Scan for the cell matching the given text and deliver its [X, Y] coordinate at center. 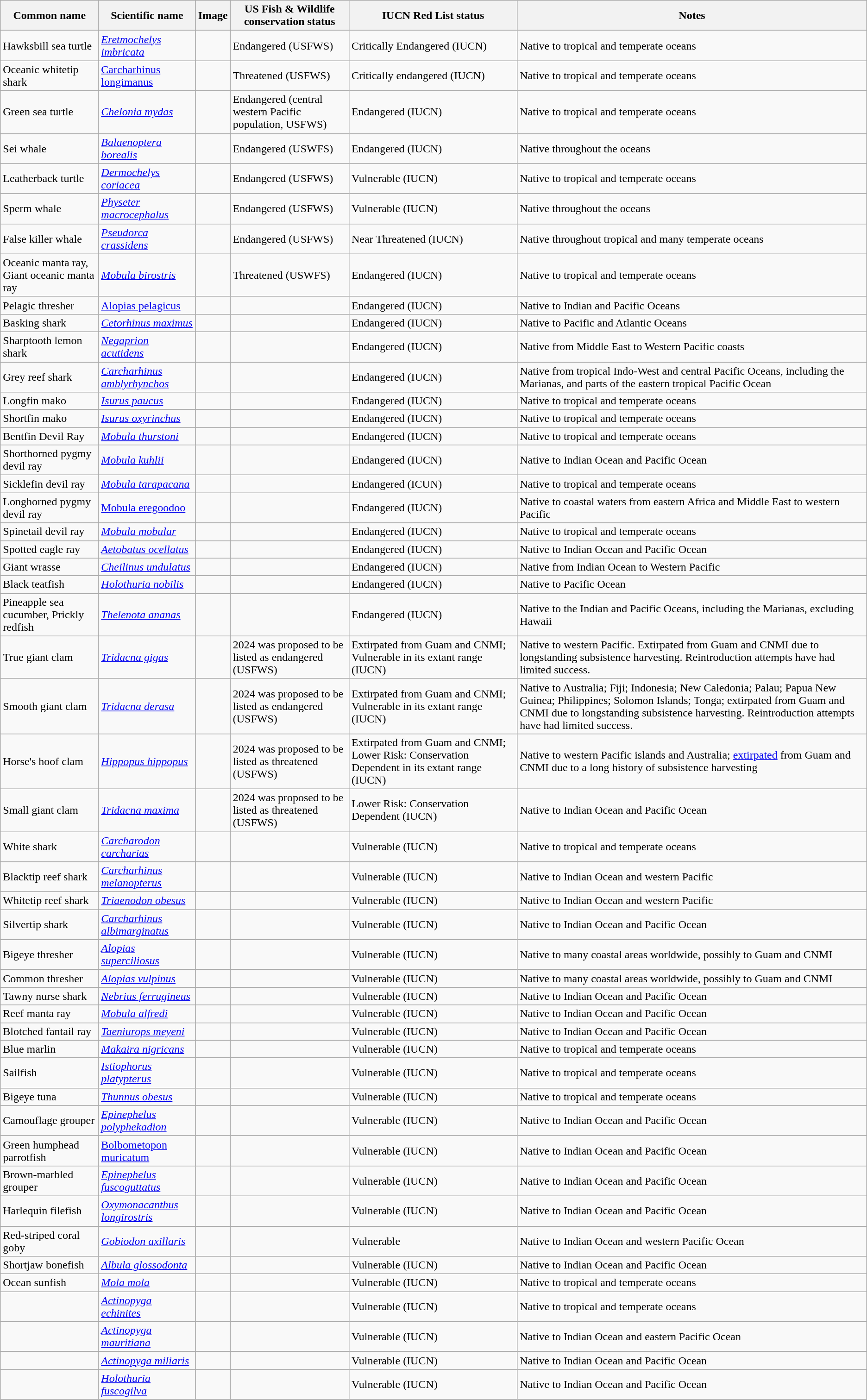
Leatherback turtle [50, 179]
Mobula eregoodoo [147, 508]
Shortjaw bonefish [50, 1265]
Native to the Indian and Pacific Oceans, including the Marianas, excluding Hawaii [692, 615]
Dermochelys coriacea [147, 179]
Common name [50, 16]
Alopias vulpinus [147, 979]
Endangered (USWFS) [289, 148]
Brown-marbled grouper [50, 1181]
Mobula mobular [147, 532]
Native to Indian Ocean and eastern Pacific Ocean [692, 1337]
Blotched fantail ray [50, 1031]
Carcharhinus melanopterus [147, 877]
Camouflage grouper [50, 1121]
Critically Endangered (IUCN) [433, 45]
Native throughout tropical and many temperate oceans [692, 239]
Giant wrasse [50, 567]
Green humphead parrotfish [50, 1150]
Aetobatus ocellatus [147, 549]
Reef manta ray [50, 1014]
Image [213, 16]
Mola mola [147, 1283]
Shortfin mako [50, 419]
Blue marlin [50, 1049]
Carcharhinus longimanus [147, 76]
Oceanic whitetip shark [50, 76]
Isurus oxyrinchus [147, 419]
Cheilinus undulatus [147, 567]
Sei whale [50, 148]
Longhorned pygmy devil ray [50, 508]
Albula glossodonta [147, 1265]
US Fish & Wildlife conservation status [289, 16]
Balaenoptera borealis [147, 148]
Mobula birostris [147, 275]
Smooth giant clam [50, 706]
Hawksbill sea turtle [50, 45]
Bigeye tuna [50, 1097]
Native from tropical Indo-West and central Pacific Oceans, including the Marianas, and parts of the eastern tropical Pacific Ocean [692, 377]
Vulnerable [433, 1241]
Mobula alfredi [147, 1014]
Scientific name [147, 16]
Native to Pacific and Atlantic Oceans [692, 323]
Extirpated from Guam and CNMI; Lower Risk: Conservation Dependent in its extant range (IUCN) [433, 761]
Thunnus obesus [147, 1097]
Sicklefin devil ray [50, 484]
False killer whale [50, 239]
Alopias pelagicus [147, 305]
Endangered (ICUN) [433, 484]
Basking shark [50, 323]
Bentfin Devil Ray [50, 436]
Holothuria fuscogilva [147, 1385]
Blacktip reef shark [50, 877]
Triaenodon obesus [147, 901]
Whitetip reef shark [50, 901]
Native to Indian and Pacific Oceans [692, 305]
Epinephelus fuscoguttatus [147, 1181]
Gobiodon axillaris [147, 1241]
Native to Pacific Ocean [692, 584]
Hippopus hippopus [147, 761]
Oceanic manta ray, Giant oceanic manta ray [50, 275]
Critically endangered (IUCN) [433, 76]
Cetorhinus maximus [147, 323]
Pelagic thresher [50, 305]
Red-striped coral goby [50, 1241]
Carcharodon carcharias [147, 847]
Pseudorca crassidens [147, 239]
Green sea turtle [50, 112]
Tridacna maxima [147, 810]
Chelonia mydas [147, 112]
Mobula thurstoni [147, 436]
Tridacna derasa [147, 706]
Black teatfish [50, 584]
Sharptooth lemon shark [50, 346]
Native from Indian Ocean to Western Pacific [692, 567]
Tridacna gigas [147, 657]
Carcharhinus albimarginatus [147, 924]
True giant clam [50, 657]
Actinopyga echinites [147, 1307]
Spotted eagle ray [50, 549]
Mobula tarapacana [147, 484]
Spinetail devil ray [50, 532]
Taeniurops meyeni [147, 1031]
Eretmochelys imbricata [147, 45]
White shark [50, 847]
Ocean sunfish [50, 1283]
Bolbometopon muricatum [147, 1150]
Carcharhinus amblyrhynchos [147, 377]
Common thresher [50, 979]
Shorthorned pygmy devil ray [50, 460]
Lower Risk: Conservation Dependent (IUCN) [433, 810]
Notes [692, 16]
Threatened (USFWS) [289, 76]
Threatened (USWFS) [289, 275]
Native to coastal waters from eastern Africa and Middle East to western Pacific [692, 508]
Tawny nurse shark [50, 996]
Holothuria nobilis [147, 584]
Isurus paucus [147, 401]
Near Threatened (IUCN) [433, 239]
Endangered (central western Pacific population, USFWS) [289, 112]
Thelenota ananas [147, 615]
Actinopyga miliaris [147, 1361]
Native to Indian Ocean and western Pacific Ocean [692, 1241]
Horse's hoof clam [50, 761]
Actinopyga mauritiana [147, 1337]
Mobula kuhlii [147, 460]
IUCN Red List status [433, 16]
Epinephelus polyphekadion [147, 1121]
Istiophorus platypterus [147, 1073]
Harlequin filefish [50, 1211]
Physeter macrocephalus [147, 208]
Native from Middle East to Western Pacific coasts [692, 346]
Pineapple sea cucumber, Prickly redfish [50, 615]
Alopias superciliosus [147, 955]
Sperm whale [50, 208]
Sailfish [50, 1073]
Silvertip shark [50, 924]
Oxymonacanthus longirostris [147, 1211]
Small giant clam [50, 810]
Longfin mako [50, 401]
Negaprion acutidens [147, 346]
Bigeye thresher [50, 955]
Nebrius ferrugineus [147, 996]
Makaira nigricans [147, 1049]
Native to western Pacific islands and Australia; extirpated from Guam and CNMI due to a long history of subsistence harvesting [692, 761]
Grey reef shark [50, 377]
